Search for the cell housing the specified text and yield its (X, Y) center coordinate. 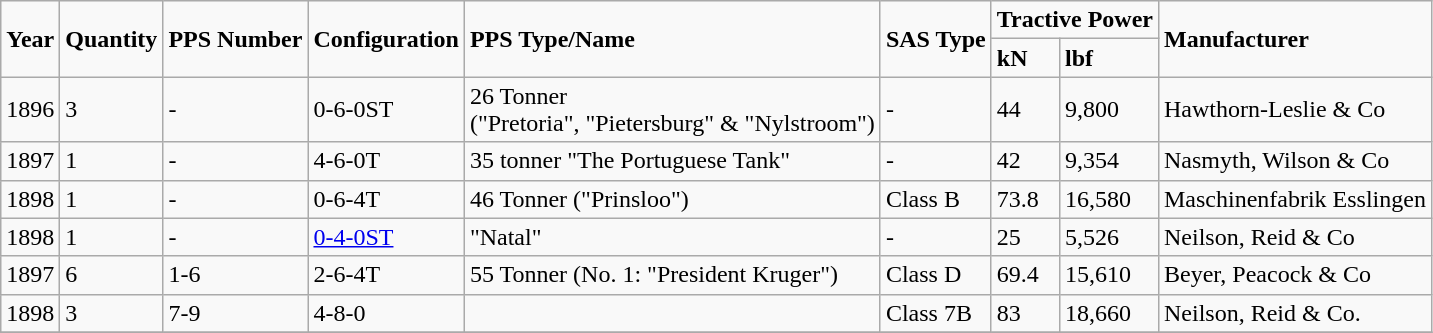
Beyer, Peacock & Co (1294, 275)
1-6 (236, 275)
2-6-4T (386, 275)
4-6-0T (386, 161)
Tractive Power (1074, 20)
Class 7B (936, 313)
Class D (936, 275)
9,354 (1108, 161)
5,526 (1108, 237)
0-6-4T (386, 199)
Maschinenfabrik Esslingen (1294, 199)
lbf (1108, 58)
16,580 (1108, 199)
42 (1025, 161)
15,610 (1108, 275)
Hawthorn-Leslie & Co (1294, 110)
69.4 (1025, 275)
18,660 (1108, 313)
Configuration (386, 39)
26 Tonner("Pretoria", "Pietersburg" & "Nylstroom") (672, 110)
Class B (936, 199)
9,800 (1108, 110)
73.8 (1025, 199)
Quantity (112, 39)
0-6-0ST (386, 110)
4-8-0 (386, 313)
PPS Type/Name (672, 39)
0-4-0ST (386, 237)
6 (112, 275)
"Natal" (672, 237)
Nasmyth, Wilson & Co (1294, 161)
Year (30, 39)
44 (1025, 110)
1896 (30, 110)
Neilson, Reid & Co. (1294, 313)
kN (1025, 58)
46 Tonner ("Prinsloo") (672, 199)
7-9 (236, 313)
25 (1025, 237)
55 Tonner (No. 1: "President Kruger") (672, 275)
PPS Number (236, 39)
83 (1025, 313)
SAS Type (936, 39)
Neilson, Reid & Co (1294, 237)
Manufacturer (1294, 39)
35 tonner "The Portuguese Tank" (672, 161)
